For the text-containing cell, return its midpoint in (x, y) coordinate format. 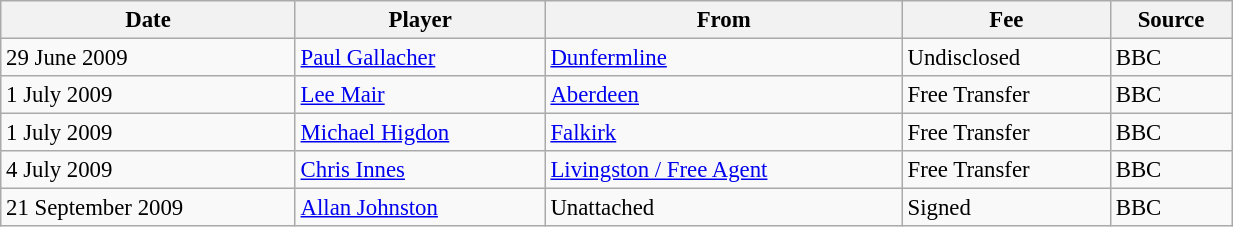
Unattached (724, 208)
Livingston / Free Agent (724, 170)
Lee Mair (420, 95)
Date (148, 20)
Paul Gallacher (420, 58)
Chris Innes (420, 170)
4 July 2009 (148, 170)
Aberdeen (724, 95)
Player (420, 20)
Fee (1006, 20)
Signed (1006, 208)
Dunfermline (724, 58)
Falkirk (724, 133)
Source (1170, 20)
Allan Johnston (420, 208)
29 June 2009 (148, 58)
From (724, 20)
Michael Higdon (420, 133)
21 September 2009 (148, 208)
Undisclosed (1006, 58)
